Output the (x, y) coordinate of the center of the cell containing the given text.  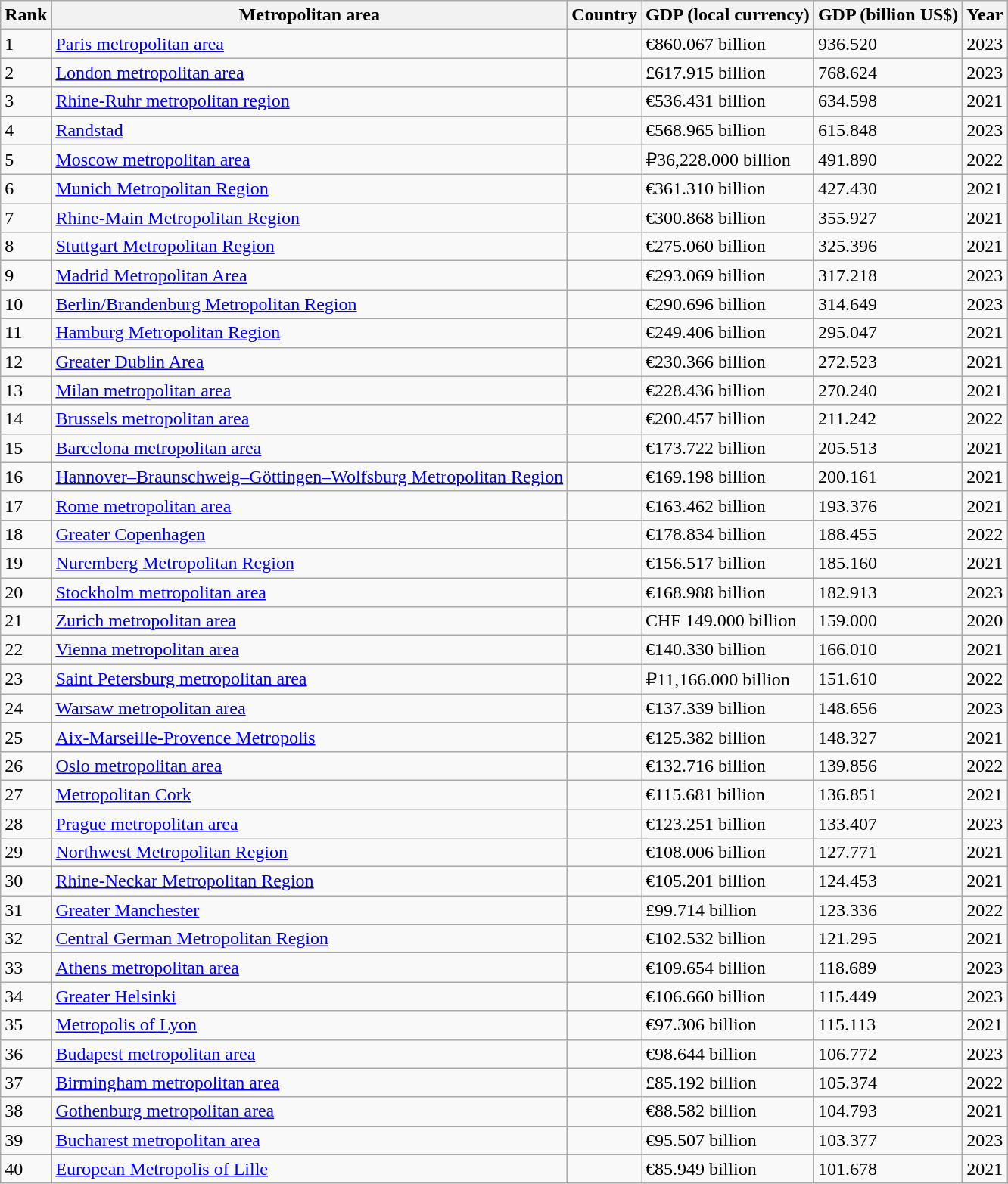
40 (26, 1169)
8 (26, 247)
151.610 (888, 679)
188.455 (888, 534)
€163.462 billion (728, 505)
€173.722 billion (728, 448)
Greater Manchester (310, 910)
Berlin/Brandenburg Metropolitan Region (310, 304)
2020 (985, 621)
European Metropolis of Lille (310, 1169)
Aix-Marseille-Provence Metropolis (310, 737)
118.689 (888, 968)
272.523 (888, 362)
€249.406 billion (728, 333)
159.000 (888, 621)
€106.660 billion (728, 996)
Budapest metropolitan area (310, 1054)
615.848 (888, 130)
166.010 (888, 650)
CHF 149.000 billion (728, 621)
2 (26, 73)
€140.330 billion (728, 650)
101.678 (888, 1169)
427.430 (888, 189)
€98.644 billion (728, 1054)
18 (26, 534)
115.113 (888, 1025)
Metropolis of Lyon (310, 1025)
€85.949 billion (728, 1169)
Metropolitan area (310, 15)
Hannover–Braunschweig–Göttingen–Wolfsburg Metropolitan Region (310, 477)
148.327 (888, 737)
Hamburg Metropolitan Region (310, 333)
€228.436 billion (728, 390)
Rhine-Ruhr metropolitan region (310, 101)
€109.654 billion (728, 968)
17 (26, 505)
Gothenburg metropolitan area (310, 1111)
₽36,228.000 billion (728, 160)
295.047 (888, 333)
27 (26, 794)
Greater Dublin Area (310, 362)
16 (26, 477)
Saint Petersburg metropolitan area (310, 679)
€102.532 billion (728, 939)
₽11,166.000 billion (728, 679)
634.598 (888, 101)
37 (26, 1083)
317.218 (888, 275)
€230.366 billion (728, 362)
€300.868 billion (728, 218)
19 (26, 563)
28 (26, 824)
Milan metropolitan area (310, 390)
Stuttgart Metropolitan Region (310, 247)
€293.069 billion (728, 275)
148.656 (888, 708)
105.374 (888, 1083)
Stockholm metropolitan area (310, 592)
GDP (local currency) (728, 15)
26 (26, 766)
Northwest Metropolitan Region (310, 853)
104.793 (888, 1111)
185.160 (888, 563)
£99.714 billion (728, 910)
€115.681 billion (728, 794)
182.913 (888, 592)
133.407 (888, 824)
10 (26, 304)
€290.696 billion (728, 304)
106.772 (888, 1054)
136.851 (888, 794)
4 (26, 130)
325.396 (888, 247)
314.649 (888, 304)
€568.965 billion (728, 130)
23 (26, 679)
36 (26, 1054)
Metropolitan Cork (310, 794)
491.890 (888, 160)
Zurich metropolitan area (310, 621)
123.336 (888, 910)
Madrid Metropolitan Area (310, 275)
Greater Helsinki (310, 996)
Randstad (310, 130)
39 (26, 1140)
34 (26, 996)
5 (26, 160)
Bucharest metropolitan area (310, 1140)
20 (26, 592)
33 (26, 968)
Warsaw metropolitan area (310, 708)
29 (26, 853)
768.624 (888, 73)
12 (26, 362)
22 (26, 650)
1 (26, 44)
139.856 (888, 766)
Central German Metropolitan Region (310, 939)
€860.067 billion (728, 44)
6 (26, 189)
11 (26, 333)
211.242 (888, 419)
Birmingham metropolitan area (310, 1083)
35 (26, 1025)
124.453 (888, 881)
127.771 (888, 853)
Vienna metropolitan area (310, 650)
21 (26, 621)
270.240 (888, 390)
€105.201 billion (728, 881)
£617.915 billion (728, 73)
193.376 (888, 505)
€137.339 billion (728, 708)
Rank (26, 15)
€125.382 billion (728, 737)
Oslo metropolitan area (310, 766)
Nuremberg Metropolitan Region (310, 563)
31 (26, 910)
115.449 (888, 996)
30 (26, 881)
€361.310 billion (728, 189)
Munich Metropolitan Region (310, 189)
121.295 (888, 939)
15 (26, 448)
Paris metropolitan area (310, 44)
200.161 (888, 477)
€178.834 billion (728, 534)
Prague metropolitan area (310, 824)
€132.716 billion (728, 766)
103.377 (888, 1140)
25 (26, 737)
€123.251 billion (728, 824)
€200.457 billion (728, 419)
205.513 (888, 448)
€97.306 billion (728, 1025)
Athens metropolitan area (310, 968)
355.927 (888, 218)
Year (985, 15)
32 (26, 939)
London metropolitan area (310, 73)
936.520 (888, 44)
Brussels metropolitan area (310, 419)
7 (26, 218)
€169.198 billion (728, 477)
€88.582 billion (728, 1111)
€156.517 billion (728, 563)
£85.192 billion (728, 1083)
14 (26, 419)
24 (26, 708)
Country (605, 15)
Moscow metropolitan area (310, 160)
€275.060 billion (728, 247)
Barcelona metropolitan area (310, 448)
Rhine-Neckar Metropolitan Region (310, 881)
9 (26, 275)
Greater Copenhagen (310, 534)
Rhine-Main Metropolitan Region (310, 218)
13 (26, 390)
€536.431 billion (728, 101)
38 (26, 1111)
GDP (billion US$) (888, 15)
€108.006 billion (728, 853)
€95.507 billion (728, 1140)
3 (26, 101)
€168.988 billion (728, 592)
Rome metropolitan area (310, 505)
